Identify which cell holds the provided text, then report its (x, y) central coordinate. 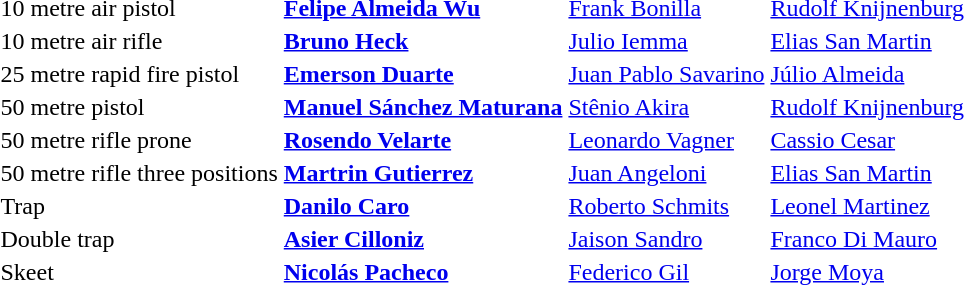
Julio Iemma (666, 41)
Asier Cilloniz (423, 239)
Martrin Gutierrez (423, 173)
Stênio Akira (666, 107)
Leonardo Vagner (666, 140)
Juan Pablo Savarino (666, 74)
Emerson Duarte (423, 74)
Juan Angeloni (666, 173)
Rosendo Velarte (423, 140)
Roberto Schmits (666, 206)
Manuel Sánchez Maturana (423, 107)
Danilo Caro (423, 206)
Bruno Heck (423, 41)
Jaison Sandro (666, 239)
